Identify which cell holds the provided text, then report its (x, y) central coordinate. 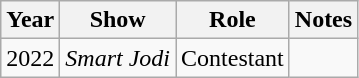
Year (30, 20)
Contestant (233, 58)
Role (233, 20)
Show (118, 20)
Notes (323, 20)
2022 (30, 58)
Smart Jodi (118, 58)
